Output the (x, y) coordinate of the center of the cell containing the given text.  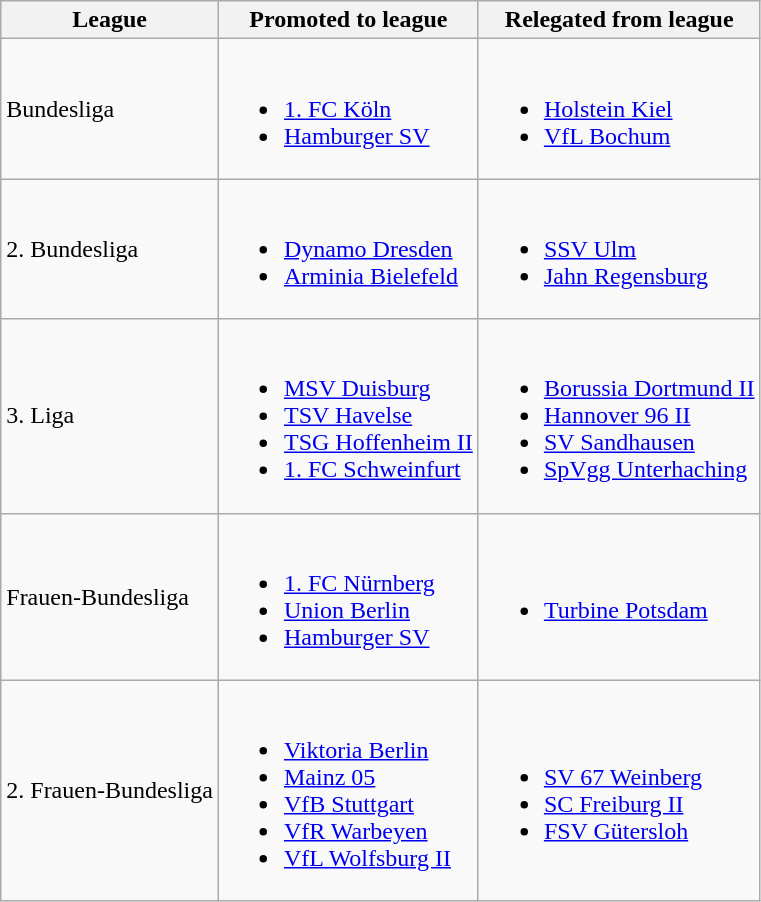
3. Liga (110, 416)
Holstein KielVfL Bochum (619, 109)
Promoted to league (348, 20)
Viktoria BerlinMainz 05VfB StuttgartVfR WarbeyenVfL Wolfsburg II (348, 790)
1. FC NürnbergUnion BerlinHamburger SV (348, 596)
Turbine Potsdam (619, 596)
2. Bundesliga (110, 249)
Relegated from league (619, 20)
MSV DuisburgTSV HavelseTSG Hoffenheim II1. FC Schweinfurt (348, 416)
Dynamo DresdenArminia Bielefeld (348, 249)
Borussia Dortmund IIHannover 96 IISV SandhausenSpVgg Unterhaching (619, 416)
Bundesliga (110, 109)
League (110, 20)
SV 67 WeinbergSC Freiburg IIFSV Gütersloh (619, 790)
SSV UlmJahn Regensburg (619, 249)
2. Frauen-Bundesliga (110, 790)
Frauen-Bundesliga (110, 596)
1. FC KölnHamburger SV (348, 109)
